Capture the cell that displays the provided text and extract its (X, Y) central coordinate. 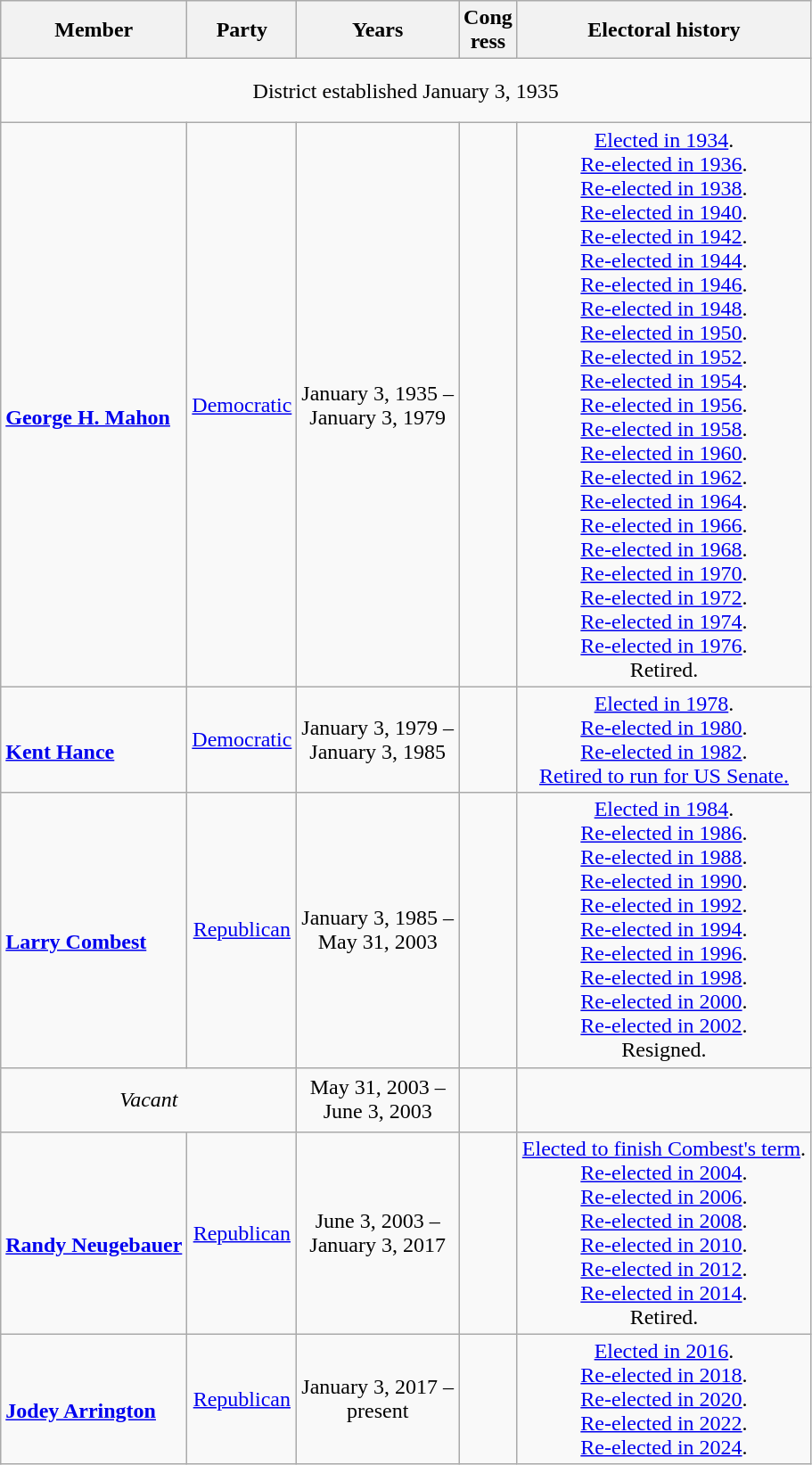
January 3, 1935 –January 3, 1979 (378, 405)
Kent Hance (94, 740)
January 3, 1985 –May 31, 2003 (378, 930)
January 3, 1979 –January 3, 1985 (378, 740)
Party (242, 30)
Electoral history (663, 30)
May 31, 2003 –June 3, 2003 (378, 1099)
Randy Neugebauer (94, 1232)
June 3, 2003 –January 3, 2017 (378, 1232)
January 3, 2017 –present (378, 1399)
Jodey Arrington (94, 1399)
Elected in 2016.Re-elected in 2018.Re-elected in 2020.Re-elected in 2022.Re-elected in 2024. (663, 1399)
Congress (488, 30)
Years (378, 30)
District established January 3, 1935 (406, 91)
George H. Mahon (94, 405)
Elected in 1978.Re-elected in 1980.Re-elected in 1982.Retired to run for US Senate. (663, 740)
Member (94, 30)
Larry Combest (94, 930)
Vacant (149, 1099)
